Find where the given text appears and provide that cell's center as (x, y) coordinate. 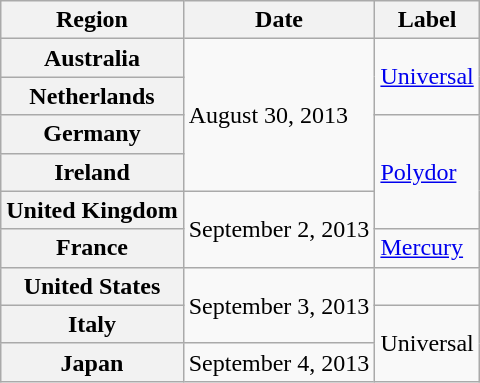
Date (279, 20)
September 4, 2013 (279, 362)
France (92, 248)
Region (92, 20)
Italy (92, 324)
Australia (92, 58)
Label (427, 20)
Germany (92, 134)
September 3, 2013 (279, 305)
Netherlands (92, 96)
Japan (92, 362)
United Kingdom (92, 210)
September 2, 2013 (279, 229)
United States (92, 286)
Ireland (92, 172)
Mercury (427, 248)
Polydor (427, 172)
August 30, 2013 (279, 115)
